Provide the (X, Y) coordinate of the cell's center where the given text is located.  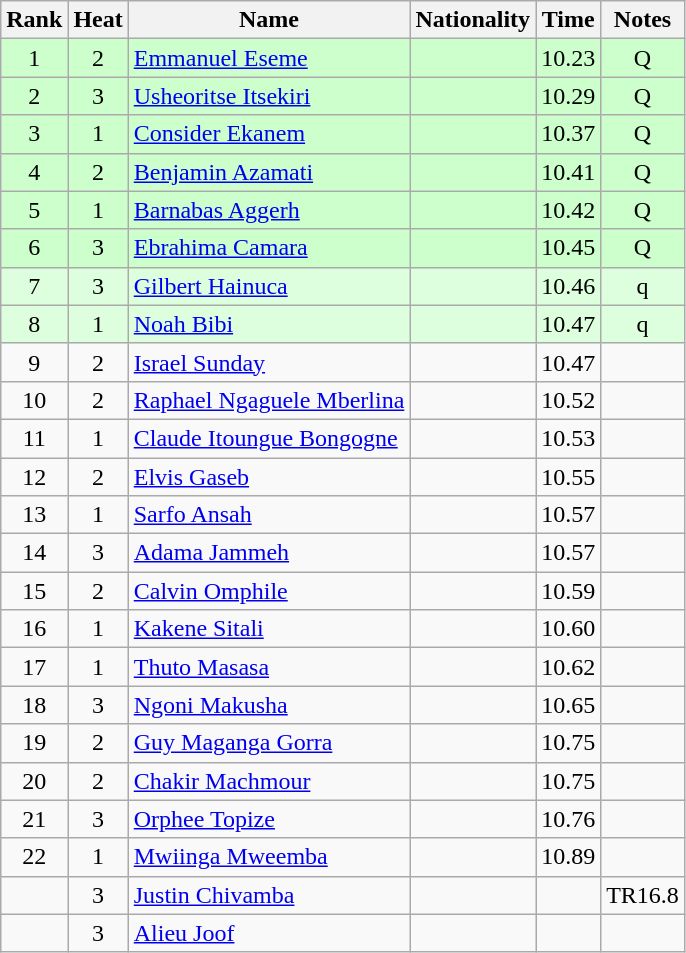
18 (34, 705)
20 (34, 781)
12 (34, 477)
16 (34, 629)
Heat (98, 20)
Gilbert Hainuca (269, 286)
Elvis Gaseb (269, 477)
10.89 (568, 857)
Mwiinga Mweemba (269, 857)
Consider Ekanem (269, 134)
Emmanuel Eseme (269, 58)
8 (34, 324)
Calvin Omphile (269, 591)
Orphee Topize (269, 819)
21 (34, 819)
Benjamin Azamati (269, 172)
Ngoni Makusha (269, 705)
10 (34, 400)
TR16.8 (643, 895)
Time (568, 20)
Justin Chivamba (269, 895)
4 (34, 172)
10.23 (568, 58)
10.37 (568, 134)
Ebrahima Camara (269, 248)
Nationality (473, 20)
Sarfo Ansah (269, 515)
10.29 (568, 96)
Barnabas Aggerh (269, 210)
Raphael Ngaguele Mberlina (269, 400)
Chakir Machmour (269, 781)
10.55 (568, 477)
5 (34, 210)
13 (34, 515)
Alieu Joof (269, 933)
10.46 (568, 286)
7 (34, 286)
10.59 (568, 591)
6 (34, 248)
17 (34, 667)
22 (34, 857)
10.65 (568, 705)
10.76 (568, 819)
Thuto Masasa (269, 667)
14 (34, 553)
Noah Bibi (269, 324)
Claude Itoungue Bongogne (269, 438)
Kakene Sitali (269, 629)
10.53 (568, 438)
10.62 (568, 667)
10.60 (568, 629)
10.52 (568, 400)
19 (34, 743)
Usheoritse Itsekiri (269, 96)
Adama Jammeh (269, 553)
15 (34, 591)
Notes (643, 20)
10.45 (568, 248)
Israel Sunday (269, 362)
Rank (34, 20)
10.41 (568, 172)
Name (269, 20)
9 (34, 362)
11 (34, 438)
10.42 (568, 210)
Guy Maganga Gorra (269, 743)
